Output the (X, Y) coordinate of the center of the cell containing the given text.  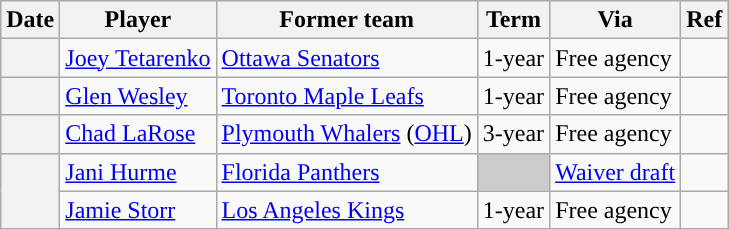
3-year (513, 134)
Jamie Storr (138, 210)
Toronto Maple Leafs (346, 96)
Term (513, 20)
Date (30, 20)
Via (616, 20)
Florida Panthers (346, 172)
Ottawa Senators (346, 58)
Glen Wesley (138, 96)
Plymouth Whalers (OHL) (346, 134)
Jani Hurme (138, 172)
Chad LaRose (138, 134)
Ref (704, 20)
Former team (346, 20)
Player (138, 20)
Los Angeles Kings (346, 210)
Waiver draft (616, 172)
Joey Tetarenko (138, 58)
